Provide the [X, Y] coordinate of the cell's center where the given text is located.  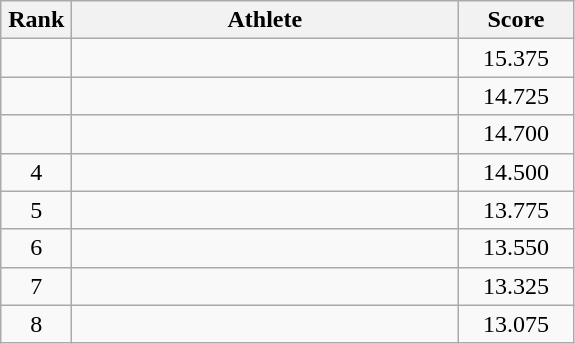
14.500 [516, 172]
Score [516, 20]
5 [36, 210]
13.325 [516, 286]
4 [36, 172]
Athlete [265, 20]
13.550 [516, 248]
6 [36, 248]
14.700 [516, 134]
Rank [36, 20]
14.725 [516, 96]
8 [36, 324]
7 [36, 286]
13.075 [516, 324]
15.375 [516, 58]
13.775 [516, 210]
